Extract the (X, Y) coordinate from the center of the cell holding the provided text.  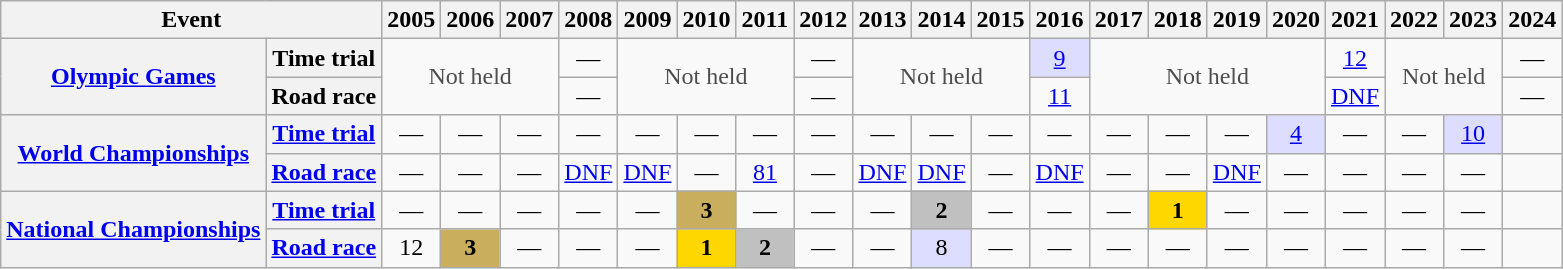
2009 (648, 20)
2021 (1354, 20)
10 (1474, 134)
2020 (1296, 20)
2017 (1118, 20)
Olympic Games (134, 77)
2008 (588, 20)
National Championships (134, 229)
Event (192, 20)
2005 (412, 20)
2015 (1000, 20)
2012 (824, 20)
2024 (1532, 20)
2010 (706, 20)
2011 (765, 20)
8 (942, 248)
2022 (1414, 20)
2014 (942, 20)
81 (765, 172)
World Championships (134, 153)
2016 (1060, 20)
2019 (1236, 20)
2018 (1178, 20)
2006 (470, 20)
4 (1296, 134)
2023 (1474, 20)
9 (1060, 58)
11 (1060, 96)
2013 (882, 20)
2007 (530, 20)
